Locate the cell with the specified text and output its (X, Y) center coordinate. 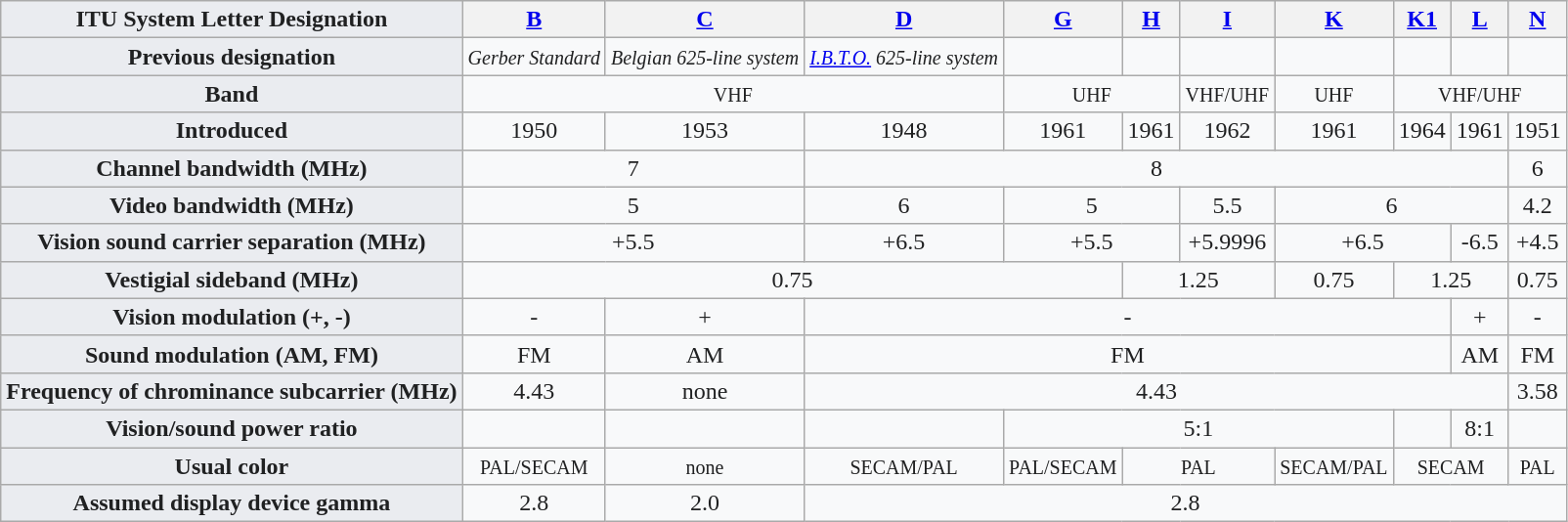
2.0 (704, 503)
Frequency of chrominance subcarrier (MHz) (232, 391)
Usual color (232, 466)
4.2 (1537, 205)
Gerber Standard (534, 57)
H (1152, 20)
8 (1157, 168)
ITU System Letter Designation (232, 20)
K (1333, 20)
Previous designation (232, 57)
Vision/sound power ratio (232, 428)
Channel bandwidth (MHz) (232, 168)
+5.9996 (1228, 242)
D (904, 20)
5.5 (1228, 205)
K1 (1421, 20)
B (534, 20)
Vision sound carrier separation (MHz) (232, 242)
C (704, 20)
1950 (534, 131)
7 (633, 168)
G (1064, 20)
Introduced (232, 131)
1962 (1228, 131)
VHF (733, 94)
I.B.T.O. 625-line system (904, 57)
5:1 (1198, 428)
Video bandwidth (MHz) (232, 205)
Vestigial sideband (MHz) (232, 280)
1948 (904, 131)
3.58 (1537, 391)
1951 (1537, 131)
N (1537, 20)
Vision modulation (+, -) (232, 317)
8:1 (1480, 428)
1953 (704, 131)
L (1480, 20)
+4.5 (1537, 242)
-6.5 (1480, 242)
Belgian 625-line system (704, 57)
I (1228, 20)
Sound modulation (AM, FM) (232, 354)
SECAM (1451, 466)
Band (232, 94)
1964 (1421, 131)
Assumed display device gamma (232, 503)
